Return the [X, Y] coordinate for the center point of the cell that contains the specified text.  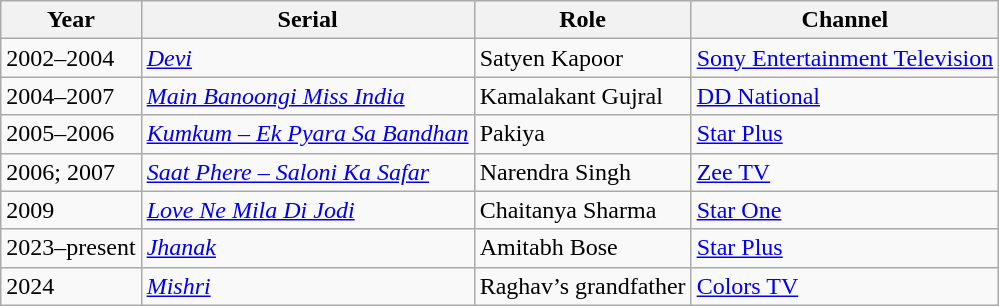
Love Ne Mila Di Jodi [308, 210]
2004–2007 [71, 96]
Jhanak [308, 248]
Colors TV [845, 286]
Channel [845, 20]
Mishri [308, 286]
Amitabh Bose [582, 248]
Chaitanya Sharma [582, 210]
Saat Phere – Saloni Ka Safar [308, 172]
Zee TV [845, 172]
2006; 2007 [71, 172]
Kumkum – Ek Pyara Sa Bandhan [308, 134]
Raghav’s grandfather [582, 286]
Devi [308, 58]
Satyen Kapoor [582, 58]
Star One [845, 210]
Role [582, 20]
Kamalakant Gujral [582, 96]
Main Banoongi Miss India [308, 96]
2009 [71, 210]
Pakiya [582, 134]
Narendra Singh [582, 172]
Year [71, 20]
Serial [308, 20]
Sony Entertainment Television [845, 58]
2005–2006 [71, 134]
2002–2004 [71, 58]
DD National [845, 96]
2023–present [71, 248]
2024 [71, 286]
